For the text-containing cell, return its midpoint in [X, Y] coordinate format. 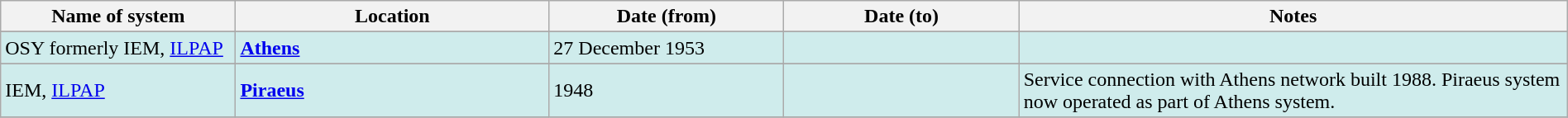
Notes [1293, 17]
Date (to) [901, 17]
27 December 1953 [667, 48]
IEM, ILPAP [118, 91]
1948 [667, 91]
Name of system [118, 17]
Date (from) [667, 17]
OSY formerly IEM, ILPAP [118, 48]
Service connection with Athens network built 1988. Piraeus system now operated as part of Athens system. [1293, 91]
Location [392, 17]
Piraeus [392, 91]
Athens [392, 48]
